From the cell containing the given text, extract its center point as [X, Y] coordinate. 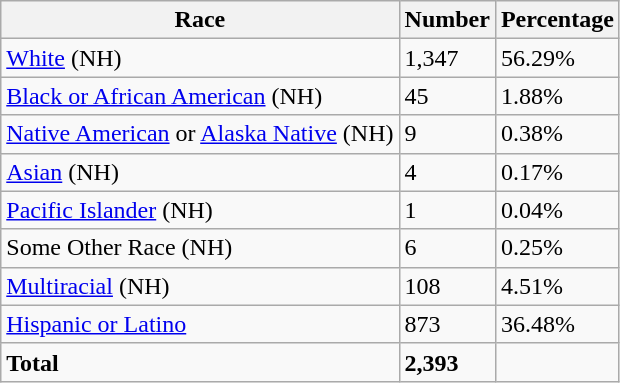
Multiracial (NH) [200, 286]
1.88% [557, 96]
Race [200, 20]
0.38% [557, 134]
Total [200, 362]
Black or African American (NH) [200, 96]
0.25% [557, 248]
4.51% [557, 286]
Percentage [557, 20]
Hispanic or Latino [200, 324]
4 [447, 172]
36.48% [557, 324]
2,393 [447, 362]
1,347 [447, 58]
0.04% [557, 210]
White (NH) [200, 58]
Native American or Alaska Native (NH) [200, 134]
45 [447, 96]
873 [447, 324]
0.17% [557, 172]
Asian (NH) [200, 172]
108 [447, 286]
1 [447, 210]
Some Other Race (NH) [200, 248]
56.29% [557, 58]
9 [447, 134]
Number [447, 20]
Pacific Islander (NH) [200, 210]
6 [447, 248]
